Return the (x, y) coordinate for the center point of the cell that contains the specified text.  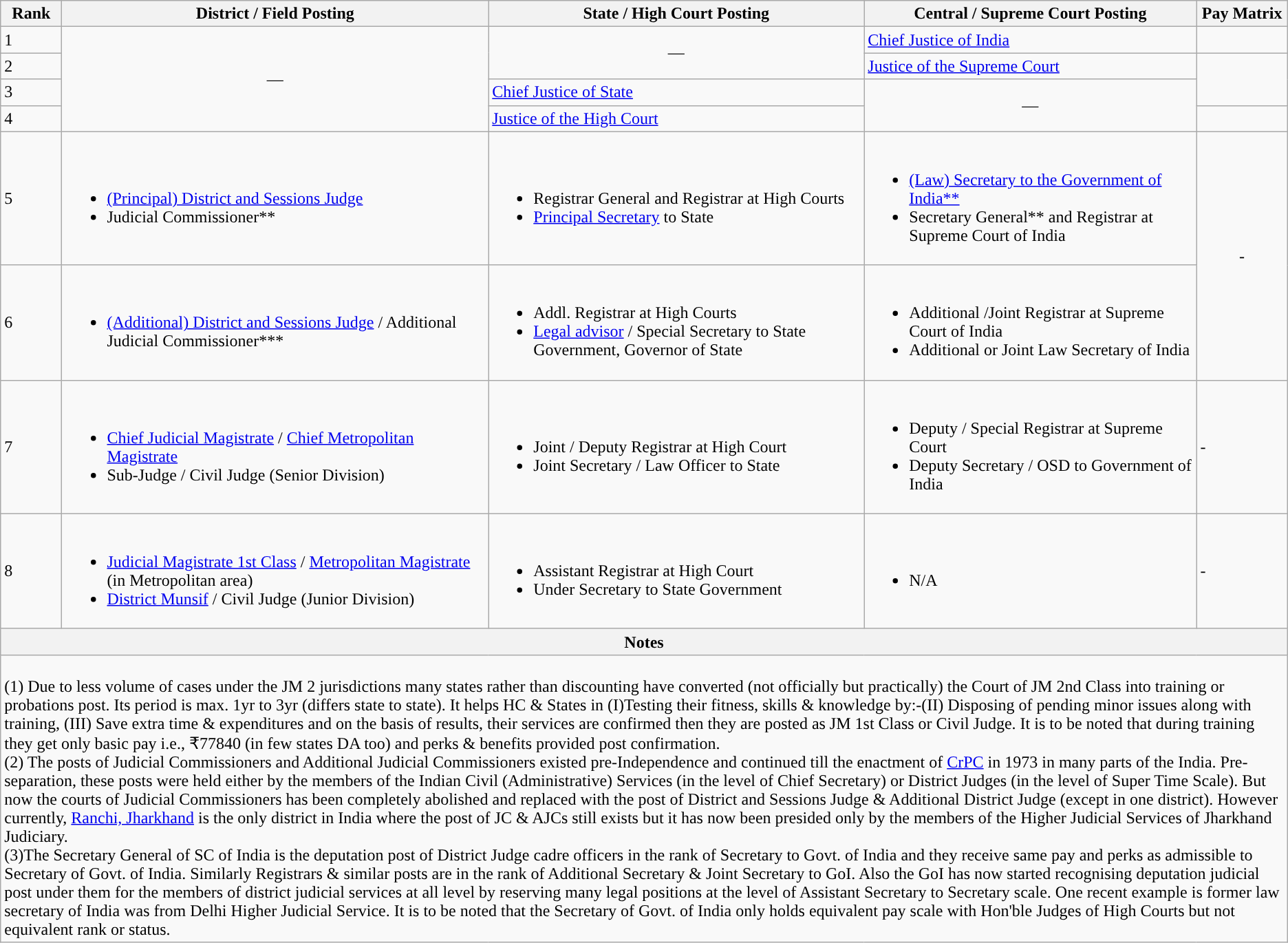
5 (32, 198)
District / Field Posting (275, 14)
Justice of the Supreme Court (1031, 66)
Joint / Deputy Registrar at High CourtJoint Secretary / Law Officer to State (676, 447)
2 (32, 66)
Addl. Registrar at High CourtsLegal advisor / Special Secretary to State Government, Governor of State (676, 322)
(Principal) District and Sessions JudgeJudicial Commissioner** (275, 198)
8 (32, 571)
Additional /Joint Registrar at Supreme Court of IndiaAdditional or Joint Law Secretary of India (1031, 322)
Deputy / Special Registrar at Supreme CourtDeputy Secretary / OSD to Government of India (1031, 447)
Rank (32, 14)
6 (32, 322)
(Law) Secretary to the Government of India**Secretary General** and Registrar at Supreme Court of India (1031, 198)
(Additional) District and Sessions Judge / Additional Judicial Commissioner*** (275, 322)
3 (32, 92)
Chief Judicial Magistrate / Chief Metropolitan MagistrateSub-Judge / Civil Judge (Senior Division) (275, 447)
Notes (644, 642)
Justice of the High Court (676, 118)
Chief Justice of India (1031, 40)
7 (32, 447)
Registrar General and Registrar at High CourtsPrincipal Secretary to State (676, 198)
Assistant Registrar at High CourtUnder Secretary to State Government (676, 571)
Chief Justice of State (676, 92)
Pay Matrix (1242, 14)
4 (32, 118)
Judicial Magistrate 1st Class / Metropolitan Magistrate (in Metropolitan area)District Munsif / Civil Judge (Junior Division) (275, 571)
1 (32, 40)
State / High Court Posting (676, 14)
Central / Supreme Court Posting (1031, 14)
N/A (1031, 571)
